From the cell containing the given text, extract its center point as [X, Y] coordinate. 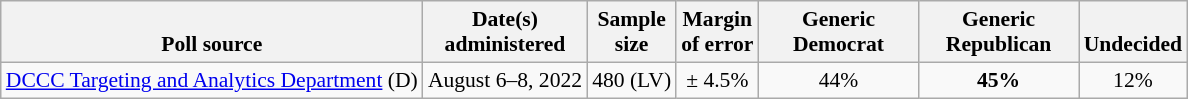
Undecided [1133, 32]
480 (LV) [632, 80]
± 4.5% [717, 80]
12% [1133, 80]
DCCC Targeting and Analytics Department (D) [212, 80]
August 6–8, 2022 [505, 80]
44% [838, 80]
45% [999, 80]
Samplesize [632, 32]
Date(s)administered [505, 32]
GenericDemocrat [838, 32]
GenericRepublican [999, 32]
Poll source [212, 32]
Marginof error [717, 32]
